Extract the [X, Y] coordinate from the center of the cell holding the provided text.  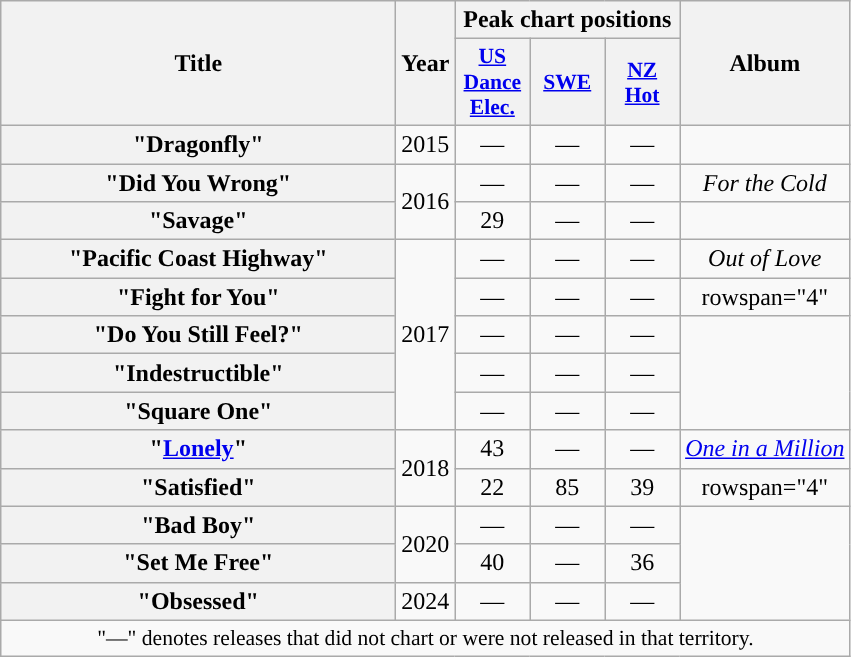
SWE [568, 82]
2018 [426, 468]
"Fight for You" [198, 297]
40 [492, 563]
2017 [426, 335]
36 [642, 563]
"Obsessed" [198, 601]
"Square One" [198, 411]
Album [765, 64]
"Bad Boy" [198, 525]
"Lonely" [198, 449]
"Set Me Free" [198, 563]
2016 [426, 202]
"Savage" [198, 221]
One in a Million [765, 449]
22 [492, 487]
85 [568, 487]
"—" denotes releases that did not chart or were not released in that territory. [426, 638]
"Pacific Coast Highway" [198, 259]
39 [642, 487]
Title [198, 64]
NZHot [642, 82]
Year [426, 64]
2024 [426, 601]
Out of Love [765, 259]
"Do You Still Feel?" [198, 335]
2015 [426, 144]
43 [492, 449]
2020 [426, 544]
"Did You Wrong" [198, 183]
"Dragonfly" [198, 144]
For the Cold [765, 183]
"Satisfied" [198, 487]
USDance Elec. [492, 82]
"Indestructible" [198, 373]
29 [492, 221]
Peak chart positions [568, 20]
